From the cell containing the given text, extract its center point as (x, y) coordinate. 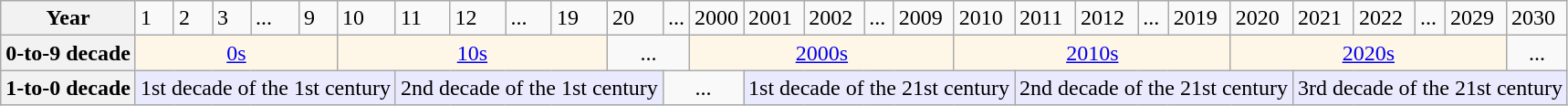
2 (193, 18)
2001 (774, 18)
1st decade of the 21st century (880, 88)
2nd decade of the 21st century (1154, 88)
2022 (1384, 18)
9 (318, 18)
3 (231, 18)
0-to-9 decade (68, 53)
0s (235, 53)
1st decade of the 1st century (265, 88)
2030 (1537, 18)
2000 (716, 18)
2020 (1261, 18)
1 (154, 18)
10 (366, 18)
3rd decade of the 21st century (1429, 88)
2029 (1475, 18)
2010s (1092, 53)
2019 (1199, 18)
2002 (834, 18)
Year (68, 18)
11 (422, 18)
20 (635, 18)
2012 (1107, 18)
2021 (1323, 18)
2000s (821, 53)
1-to-0 decade (68, 88)
2nd decade of the 1st century (529, 88)
10s (472, 53)
2020s (1368, 53)
2011 (1046, 18)
2010 (984, 18)
2009 (924, 18)
19 (579, 18)
12 (478, 18)
